From the cell containing the given text, extract its center point as [x, y] coordinate. 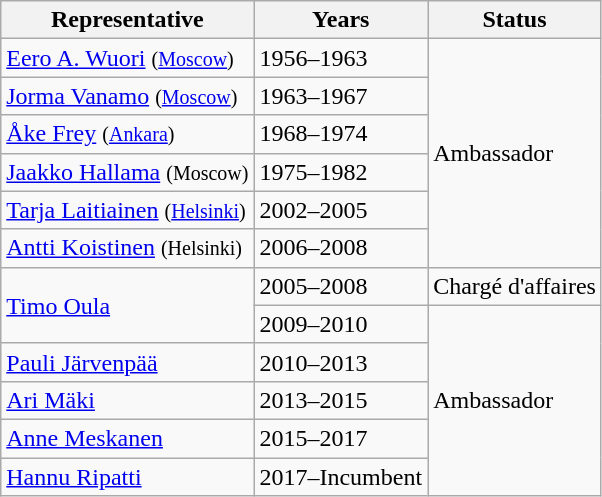
2009–2010 [341, 324]
Jaakko Hallama (Moscow) [128, 172]
2015–2017 [341, 438]
2005–2008 [341, 286]
Representative [128, 20]
1968–1974 [341, 134]
Ari Mäki [128, 400]
2017–Incumbent [341, 477]
1963–1967 [341, 96]
Status [515, 20]
Jorma Vanamo (Moscow) [128, 96]
2013–2015 [341, 400]
Tarja Laitiainen (Helsinki) [128, 210]
Anne Meskanen [128, 438]
Pauli Järvenpää [128, 362]
2006–2008 [341, 248]
Eero A. Wuori (Moscow) [128, 58]
Years [341, 20]
Timo Oula [128, 305]
2010–2013 [341, 362]
Chargé d'affaires [515, 286]
2002–2005 [341, 210]
Antti Koistinen (Helsinki) [128, 248]
Åke Frey (Ankara) [128, 134]
Hannu Ripatti [128, 477]
1956–1963 [341, 58]
1975–1982 [341, 172]
